Return the (X, Y) coordinate for the center point of the cell that contains the specified text.  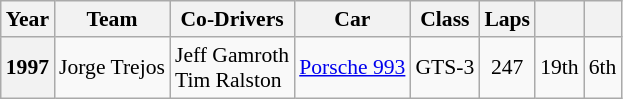
6th (603, 68)
1997 (28, 68)
GTS-3 (444, 68)
Porsche 993 (352, 68)
Jeff Gamroth Tim Ralston (232, 68)
Car (352, 19)
Jorge Trejos (112, 68)
Class (444, 19)
247 (507, 68)
Laps (507, 19)
Team (112, 19)
19th (560, 68)
Co-Drivers (232, 19)
Year (28, 19)
